Output the (x, y) coordinate of the center of the cell containing the given text.  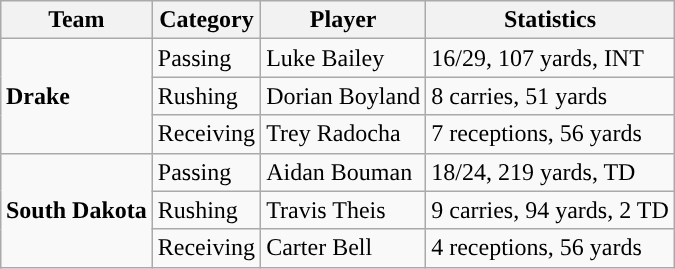
Trey Radocha (344, 134)
South Dakota (76, 210)
Travis Theis (344, 210)
Aidan Bouman (344, 172)
8 carries, 51 yards (550, 96)
7 receptions, 56 yards (550, 134)
9 carries, 94 yards, 2 TD (550, 210)
Category (206, 20)
Drake (76, 96)
18/24, 219 yards, TD (550, 172)
Carter Bell (344, 248)
Team (76, 20)
Dorian Boyland (344, 96)
4 receptions, 56 yards (550, 248)
16/29, 107 yards, INT (550, 58)
Luke Bailey (344, 58)
Player (344, 20)
Statistics (550, 20)
